Scan for the cell matching the given text and deliver its [x, y] coordinate at center. 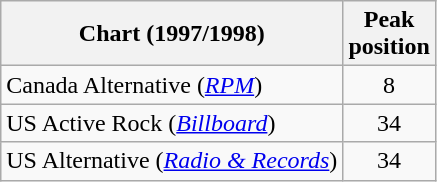
Canada Alternative (RPM) [172, 85]
US Alternative (Radio & Records) [172, 161]
Chart (1997/1998) [172, 34]
US Active Rock (Billboard) [172, 123]
8 [389, 85]
Peakposition [389, 34]
